From the cell containing the given text, extract its center point as [x, y] coordinate. 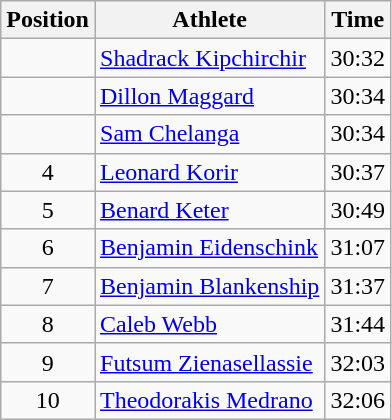
30:37 [358, 172]
Theodorakis Medrano [209, 400]
7 [48, 286]
10 [48, 400]
9 [48, 362]
31:07 [358, 248]
Caleb Webb [209, 324]
Benjamin Eidenschink [209, 248]
Sam Chelanga [209, 134]
Position [48, 20]
Shadrack Kipchirchir [209, 58]
Futsum Zienasellassie [209, 362]
4 [48, 172]
Time [358, 20]
30:49 [358, 210]
Athlete [209, 20]
Leonard Korir [209, 172]
31:44 [358, 324]
Benard Keter [209, 210]
6 [48, 248]
32:06 [358, 400]
32:03 [358, 362]
5 [48, 210]
8 [48, 324]
30:32 [358, 58]
31:37 [358, 286]
Dillon Maggard [209, 96]
Benjamin Blankenship [209, 286]
